From the cell containing the given text, extract its center point as (X, Y) coordinate. 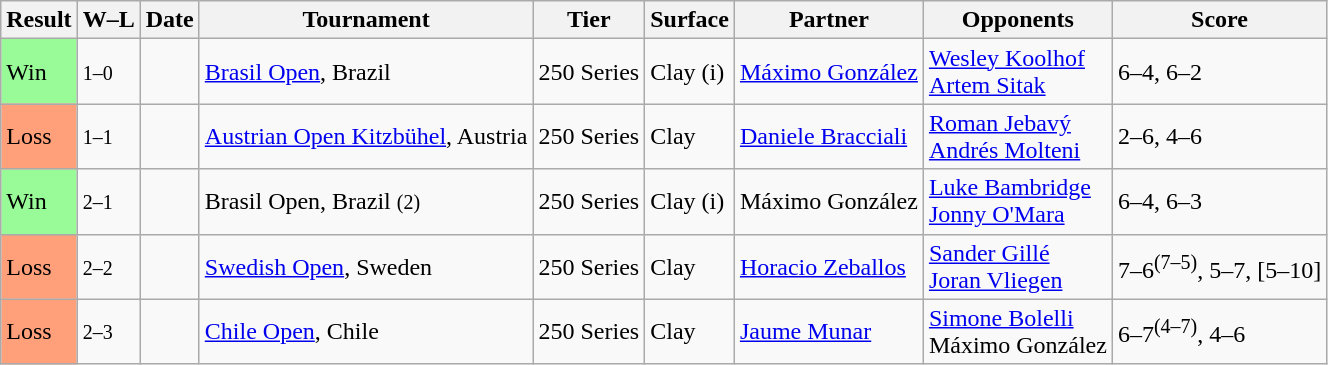
6–4, 6–2 (1219, 72)
Luke Bambridge Jonny O'Mara (1018, 202)
2–2 (108, 266)
6–4, 6–3 (1219, 202)
Jaume Munar (828, 332)
Chile Open, Chile (366, 332)
7–6(7–5), 5–7, [5–10] (1219, 266)
Tier (589, 20)
6–7(4–7), 4–6 (1219, 332)
W–L (108, 20)
1–1 (108, 136)
Austrian Open Kitzbühel, Austria (366, 136)
Brasil Open, Brazil (2) (366, 202)
1–0 (108, 72)
Tournament (366, 20)
2–3 (108, 332)
Simone Bolelli Máximo González (1018, 332)
Date (170, 20)
Swedish Open, Sweden (366, 266)
Sander Gillé Joran Vliegen (1018, 266)
2–1 (108, 202)
2–6, 4–6 (1219, 136)
Partner (828, 20)
Result (39, 20)
Roman Jebavý Andrés Molteni (1018, 136)
Surface (690, 20)
Daniele Bracciali (828, 136)
Score (1219, 20)
Wesley Koolhof Artem Sitak (1018, 72)
Brasil Open, Brazil (366, 72)
Horacio Zeballos (828, 266)
Opponents (1018, 20)
